Determine the (X, Y) coordinate at the center of the cell enclosing the given text.  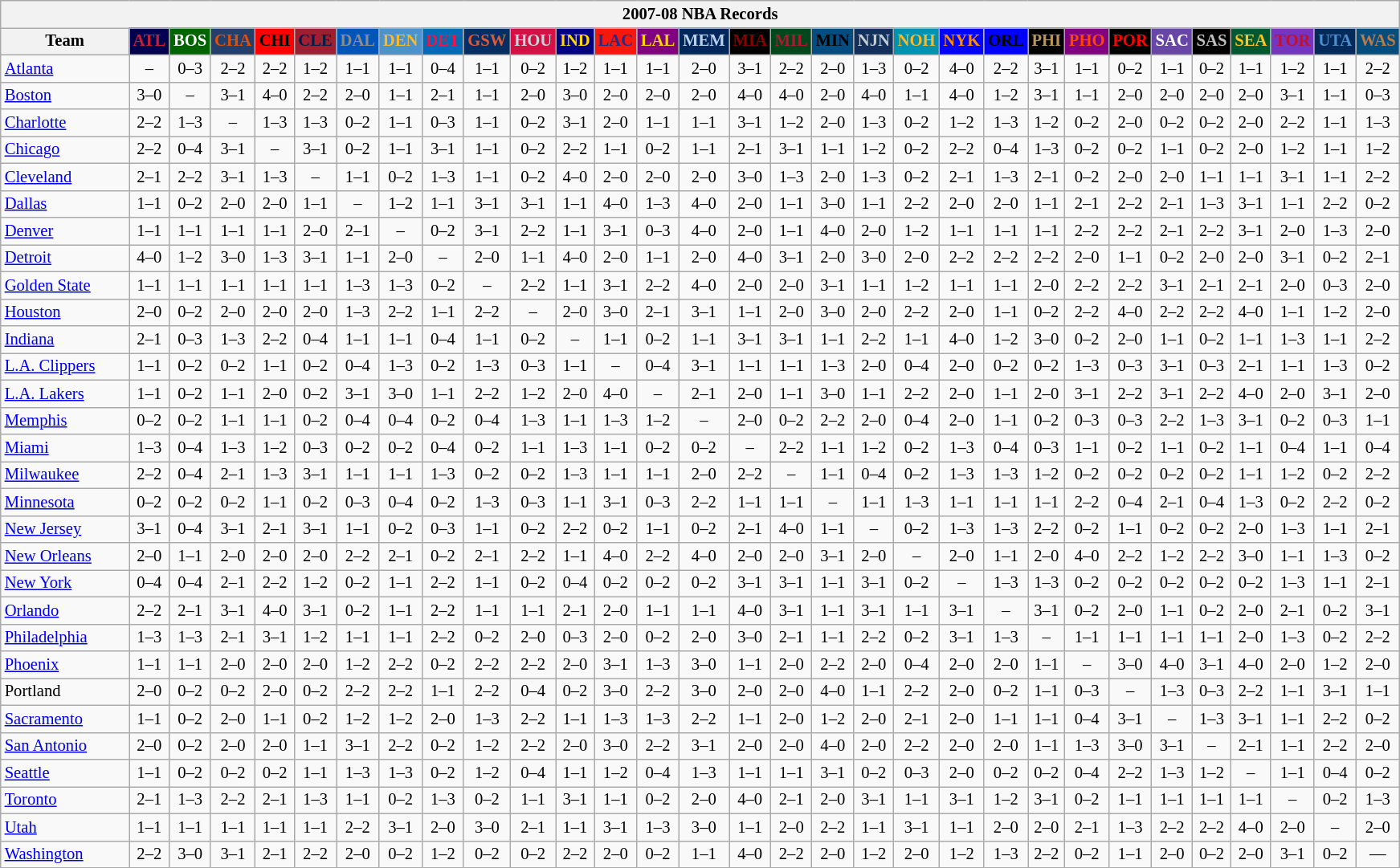
MIL (792, 41)
POR (1129, 41)
WAS (1378, 41)
SAS (1212, 41)
MIA (750, 41)
MEM (704, 41)
Washington (65, 854)
Boston (65, 96)
Atlanta (65, 68)
DET (443, 41)
Cleveland (65, 177)
DAL (358, 41)
Utah (65, 827)
CHI (275, 41)
PHO (1087, 41)
CLE (315, 41)
Toronto (65, 800)
Sacramento (65, 719)
Minnesota (65, 502)
New York (65, 583)
GSW (487, 41)
BOS (190, 41)
Miami (65, 447)
LAL (658, 41)
NJN (874, 41)
Golden State (65, 285)
ORL (1006, 41)
San Antonio (65, 746)
L.A. Lakers (65, 393)
Detroit (65, 258)
Charlotte (65, 123)
PHI (1047, 41)
CHA (233, 41)
Milwaukee (65, 475)
Phoenix (65, 664)
HOU (533, 41)
ATL (149, 41)
IND (575, 41)
New Orleans (65, 556)
Portland (65, 691)
Orlando (65, 610)
LAC (615, 41)
SAC (1173, 41)
Seattle (65, 773)
Memphis (65, 421)
— (1378, 854)
2007-08 NBA Records (700, 14)
DEN (400, 41)
Chicago (65, 149)
Indiana (65, 340)
SEA (1251, 41)
NYK (961, 41)
MIN (833, 41)
Team (65, 41)
Denver (65, 230)
Dallas (65, 204)
L.A. Clippers (65, 366)
Philadelphia (65, 638)
Houston (65, 312)
TOR (1292, 41)
NOH (917, 41)
UTA (1335, 41)
New Jersey (65, 529)
